Capture the cell that displays the provided text and extract its (x, y) central coordinate. 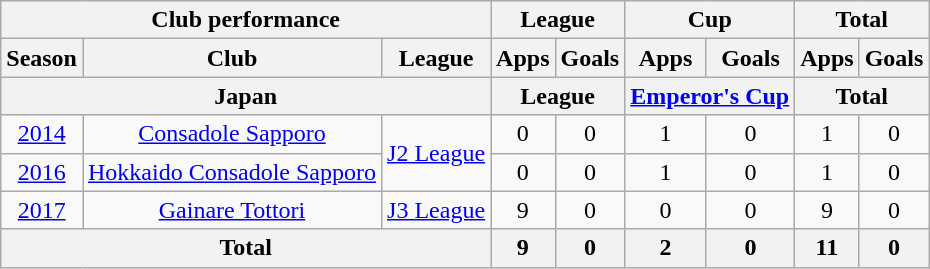
Consadole Sapporo (232, 134)
Season (42, 58)
11 (827, 248)
2017 (42, 210)
J2 League (436, 153)
Cup (710, 20)
Club performance (246, 20)
Hokkaido Consadole Sapporo (232, 172)
Japan (246, 96)
J3 League (436, 210)
Emperor's Cup (710, 96)
2 (666, 248)
2014 (42, 134)
2016 (42, 172)
Club (232, 58)
Gainare Tottori (232, 210)
